Provide the [X, Y] coordinate of the cell's center where the given text is located.  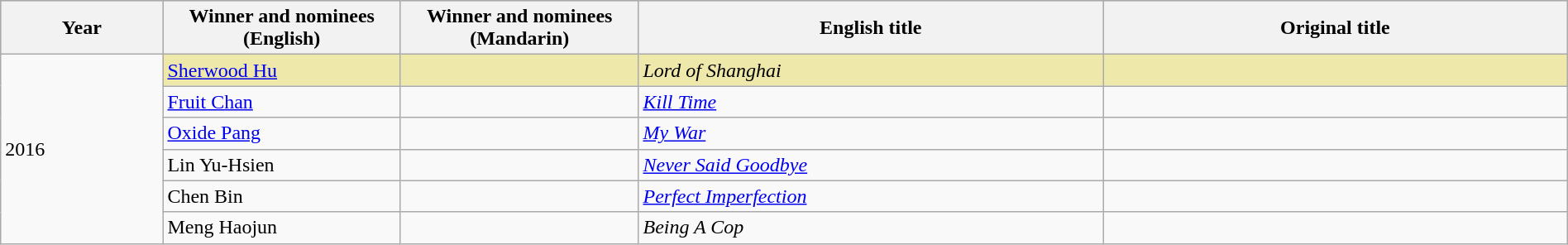
Kill Time [871, 102]
Winner and nominees(English) [282, 28]
Sherwood Hu [282, 70]
Being A Cop [871, 228]
Perfect Imperfection [871, 196]
Fruit Chan [282, 102]
Chen Bin [282, 196]
Oxide Pang [282, 133]
Year [82, 28]
Never Said Goodbye [871, 165]
My War [871, 133]
Meng Haojun [282, 228]
Lord of Shanghai [871, 70]
Lin Yu-Hsien [282, 165]
Winner and nominees(Mandarin) [519, 28]
English title [871, 28]
Original title [1336, 28]
2016 [82, 149]
